Return the [x, y] coordinate for the center point of the cell that contains the specified text.  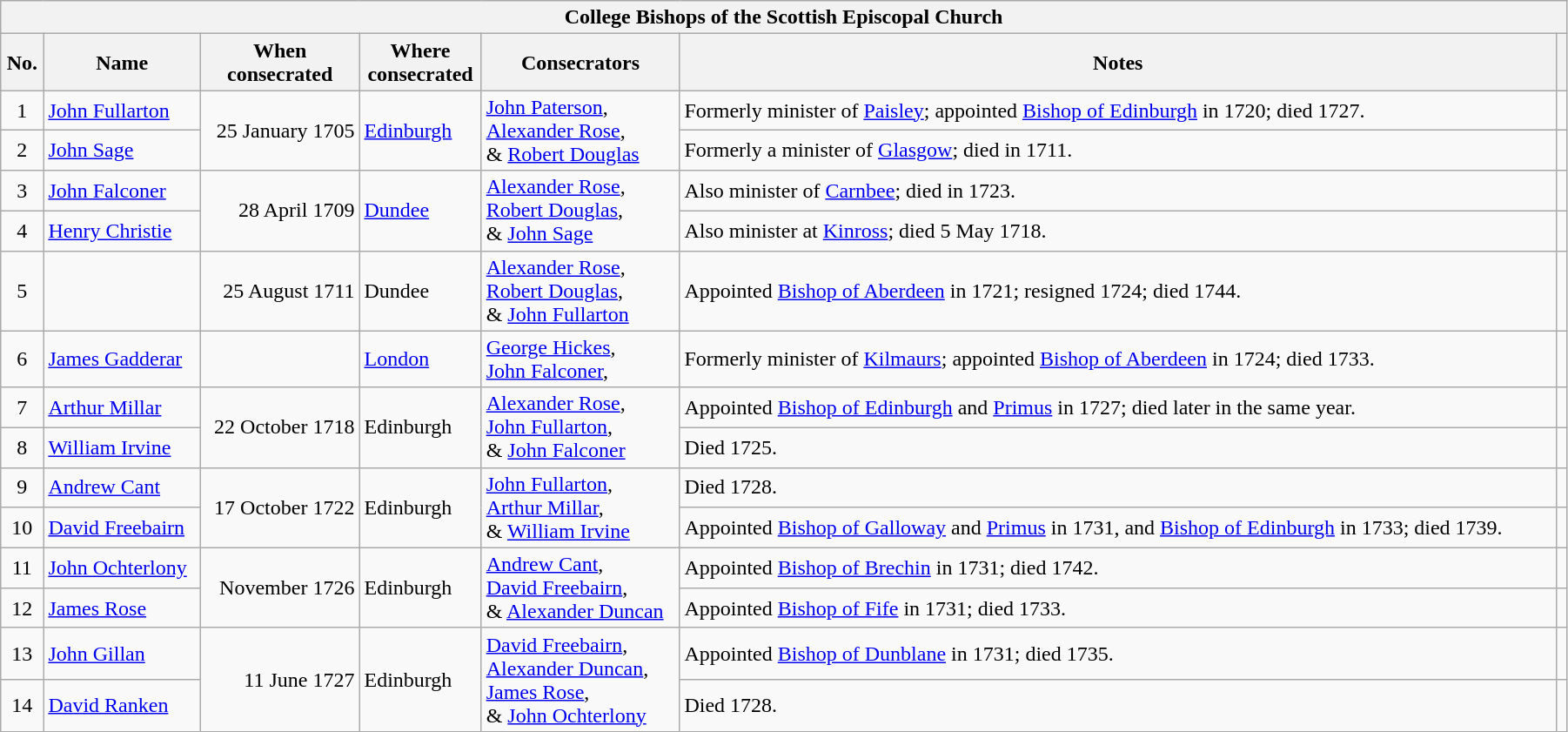
10 [23, 527]
Consecrators [580, 63]
John Paterson, Alexander Rose, & Robert Douglas [580, 131]
November 1726 [280, 588]
Arthur Millar [122, 407]
Appointed Bishop of Aberdeen in 1721; resigned 1724; died 1744. [1118, 291]
28 April 1709 [280, 211]
London [420, 359]
Notes [1118, 63]
John Fullarton [122, 111]
25 January 1705 [280, 131]
John Sage [122, 151]
Also minister of Carnbee; died in 1723. [1118, 191]
Appointed Bishop of Edinburgh and Primus in 1727; died later in the same year. [1118, 407]
3 [23, 191]
George Hickes, John Falconer, [580, 359]
Formerly minister of Paisley; appointed Bishop of Edinburgh in 1720; died 1727. [1118, 111]
11 June 1727 [280, 679]
John Ochterlony [122, 567]
12 [23, 608]
When consecrated [280, 63]
Appointed Bishop of Dunblane in 1731; died 1735. [1118, 654]
Appointed Bishop of Brechin in 1731; died 1742. [1118, 567]
11 [23, 567]
Alexander Rose, Robert Douglas, & John Fullarton [580, 291]
James Rose [122, 608]
Andrew Cant, David Freebairn, & Alexander Duncan [580, 588]
Alexander Rose, John Fullarton, & John Falconer [580, 427]
David Freebairn, Alexander Duncan, James Rose, & John Ochterlony [580, 679]
2 [23, 151]
9 [23, 487]
25 August 1711 [280, 291]
17 October 1722 [280, 507]
Appointed Bishop of Fife in 1731; died 1733. [1118, 608]
14 [23, 706]
4 [23, 231]
8 [23, 447]
No. [23, 63]
John Fullarton, Arthur Millar, & William Irvine [580, 507]
5 [23, 291]
John Gillan [122, 654]
13 [23, 654]
Appointed Bishop of Galloway and Primus in 1731, and Bishop of Edinburgh in 1733; died 1739. [1118, 527]
William Irvine [122, 447]
1 [23, 111]
Alexander Rose, Robert Douglas, & John Sage [580, 211]
John Falconer [122, 191]
David Freebairn [122, 527]
James Gadderar [122, 359]
Henry Christie [122, 231]
Died 1725. [1118, 447]
22 October 1718 [280, 427]
Andrew Cant [122, 487]
6 [23, 359]
Where consecrated [420, 63]
College Bishops of the Scottish Episcopal Church [784, 17]
Also minister at Kinross; died 5 May 1718. [1118, 231]
Formerly a minister of Glasgow; died in 1711. [1118, 151]
Name [122, 63]
7 [23, 407]
Formerly minister of Kilmaurs; appointed Bishop of Aberdeen in 1724; died 1733. [1118, 359]
David Ranken [122, 706]
